From the cell containing the given text, extract its center point as (X, Y) coordinate. 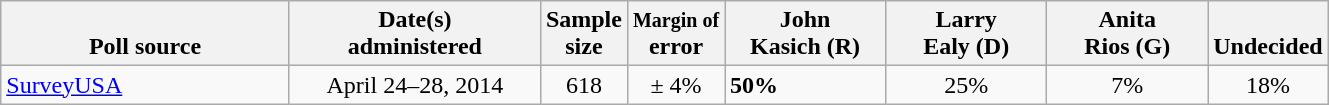
April 24–28, 2014 (414, 85)
18% (1268, 85)
Date(s)administered (414, 34)
7% (1128, 85)
Samplesize (584, 34)
Poll source (146, 34)
JohnKasich (R) (806, 34)
618 (584, 85)
Margin oferror (676, 34)
± 4% (676, 85)
25% (966, 85)
LarryEaly (D) (966, 34)
AnitaRios (G) (1128, 34)
Undecided (1268, 34)
SurveyUSA (146, 85)
50% (806, 85)
